Identify which cell holds the provided text, then report its (X, Y) central coordinate. 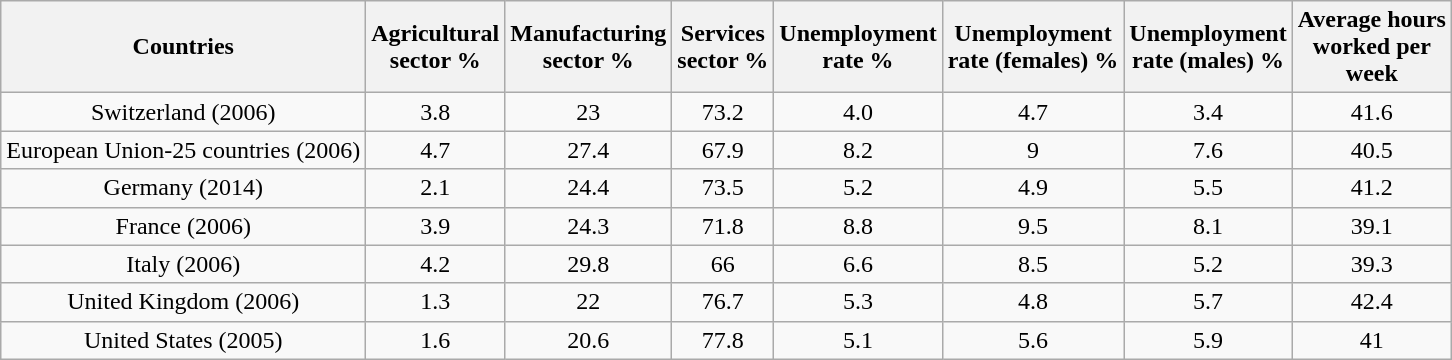
United Kingdom (2006) (184, 302)
Countries (184, 47)
67.9 (723, 150)
73.2 (723, 112)
8.5 (1033, 264)
5.3 (858, 302)
6.6 (858, 264)
Unemployment rate (females) % (1033, 47)
23 (588, 112)
41 (1372, 340)
Services sector % (723, 47)
Switzerland (2006) (184, 112)
29.8 (588, 264)
Manufacturing sector % (588, 47)
Agricultural sector % (436, 47)
4.8 (1033, 302)
France (2006) (184, 226)
71.8 (723, 226)
40.5 (1372, 150)
3.8 (436, 112)
Unemployment rate % (858, 47)
42.4 (1372, 302)
Germany (2014) (184, 188)
39.1 (1372, 226)
European Union-25 countries (2006) (184, 150)
1.3 (436, 302)
5.9 (1208, 340)
2.1 (436, 188)
3.4 (1208, 112)
39.3 (1372, 264)
5.5 (1208, 188)
United States (2005) (184, 340)
Italy (2006) (184, 264)
4.0 (858, 112)
Average hours worked per week (1372, 47)
Unemployment rate (males) % (1208, 47)
4.2 (436, 264)
77.8 (723, 340)
5.7 (1208, 302)
8.8 (858, 226)
7.6 (1208, 150)
76.7 (723, 302)
3.9 (436, 226)
20.6 (588, 340)
73.5 (723, 188)
41.6 (1372, 112)
24.4 (588, 188)
1.6 (436, 340)
5.6 (1033, 340)
22 (588, 302)
5.1 (858, 340)
9.5 (1033, 226)
8.1 (1208, 226)
24.3 (588, 226)
66 (723, 264)
41.2 (1372, 188)
8.2 (858, 150)
9 (1033, 150)
4.9 (1033, 188)
27.4 (588, 150)
